For the text-containing cell, return its midpoint in (X, Y) coordinate format. 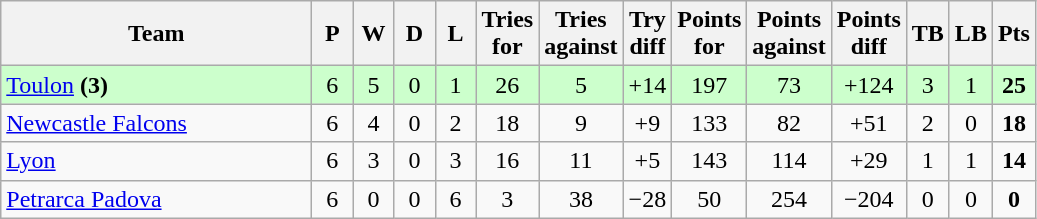
14 (1014, 161)
16 (508, 161)
W (374, 34)
114 (789, 161)
73 (789, 85)
197 (710, 85)
143 (710, 161)
82 (789, 123)
TB (928, 34)
+29 (868, 161)
Toulon (3) (156, 85)
Points against (789, 34)
+5 (648, 161)
+124 (868, 85)
LB (970, 34)
Tries for (508, 34)
133 (710, 123)
+51 (868, 123)
+9 (648, 123)
Try diff (648, 34)
Petrarca Padova (156, 199)
9 (581, 123)
4 (374, 123)
Tries against (581, 34)
−204 (868, 199)
L (456, 34)
26 (508, 85)
Points diff (868, 34)
50 (710, 199)
Pts (1014, 34)
11 (581, 161)
38 (581, 199)
D (414, 34)
+14 (648, 85)
Points for (710, 34)
254 (789, 199)
P (332, 34)
Team (156, 34)
25 (1014, 85)
Lyon (156, 161)
Newcastle Falcons (156, 123)
−28 (648, 199)
